Extract the [X, Y] coordinate from the center of the cell holding the provided text.  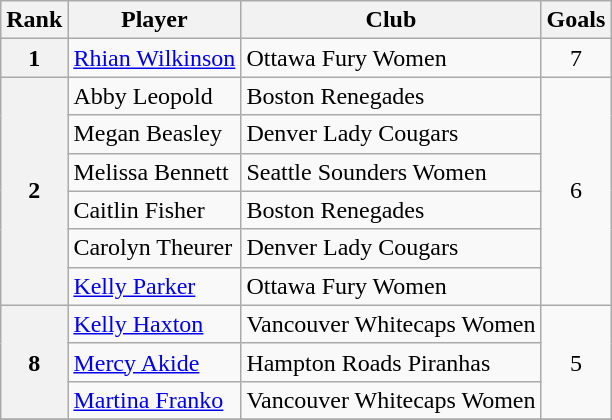
7 [576, 58]
2 [34, 191]
Kelly Parker [154, 286]
5 [576, 362]
6 [576, 191]
Rhian Wilkinson [154, 58]
Seattle Sounders Women [391, 172]
Carolyn Theurer [154, 248]
8 [34, 362]
Kelly Haxton [154, 324]
Abby Leopold [154, 96]
Rank [34, 20]
Megan Beasley [154, 134]
Hampton Roads Piranhas [391, 362]
Player [154, 20]
Mercy Akide [154, 362]
Caitlin Fisher [154, 210]
1 [34, 58]
Melissa Bennett [154, 172]
Martina Franko [154, 400]
Goals [576, 20]
Club [391, 20]
